From the cell containing the given text, extract its center point as (X, Y) coordinate. 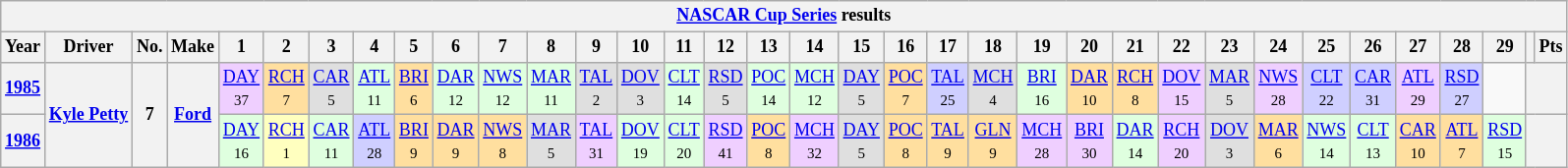
25 (1327, 47)
CLT14 (684, 88)
MCH12 (815, 88)
No. (149, 47)
22 (1182, 47)
2 (286, 47)
CAR10 (1418, 141)
Make (193, 47)
RSD41 (726, 141)
RCH20 (1182, 141)
MAR11 (552, 88)
TAL2 (596, 88)
1 (241, 47)
1985 (24, 88)
MAR6 (1278, 141)
6 (456, 47)
BRI9 (415, 141)
MCH28 (1042, 141)
1986 (24, 141)
TAL31 (596, 141)
BRI30 (1089, 141)
Driver (88, 47)
NASCAR Cup Series results (784, 16)
ATL29 (1418, 88)
POC14 (769, 88)
CAR5 (331, 88)
Kyle Petty (88, 114)
Ford (193, 114)
ATL11 (375, 88)
NWS8 (503, 141)
RSD27 (1462, 88)
15 (861, 47)
DAR9 (456, 141)
26 (1373, 47)
ATL7 (1462, 141)
DAR10 (1089, 88)
BRI16 (1042, 88)
10 (641, 47)
DAR12 (456, 88)
CLT20 (684, 141)
RCH8 (1134, 88)
4 (375, 47)
18 (993, 47)
CAR31 (1373, 88)
BRI6 (415, 88)
14 (815, 47)
13 (769, 47)
19 (1042, 47)
CLT22 (1327, 88)
NWS28 (1278, 88)
POC7 (905, 88)
27 (1418, 47)
DOV15 (1182, 88)
GLN9 (993, 141)
29 (1505, 47)
5 (415, 47)
9 (596, 47)
RCH7 (286, 88)
16 (905, 47)
DAY16 (241, 141)
CAR11 (331, 141)
23 (1230, 47)
21 (1134, 47)
RSD5 (726, 88)
24 (1278, 47)
MCH4 (993, 88)
TAL9 (948, 141)
11 (684, 47)
12 (726, 47)
8 (552, 47)
DAY37 (241, 88)
ATL28 (375, 141)
3 (331, 47)
MCH32 (815, 141)
20 (1089, 47)
Pts (1551, 47)
17 (948, 47)
28 (1462, 47)
DOV19 (641, 141)
TAL25 (948, 88)
NWS12 (503, 88)
DAR14 (1134, 141)
RSD15 (1505, 141)
Year (24, 47)
CLT13 (1373, 141)
NWS14 (1327, 141)
RCH1 (286, 141)
